Search for the cell housing the specified text and yield its [x, y] center coordinate. 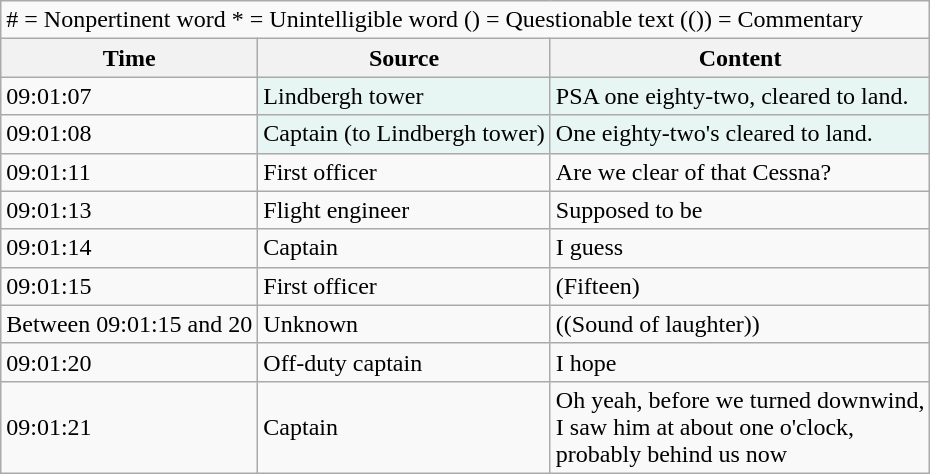
09:01:20 [130, 362]
PSA one eighty-two, cleared to land. [740, 96]
Captain (to Lindbergh tower) [404, 134]
Lindbergh tower [404, 96]
# = Nonpertinent word * = Unintelligible word () = Questionable text (()) = Commentary [466, 20]
09:01:13 [130, 210]
Time [130, 58]
09:01:15 [130, 286]
I guess [740, 248]
(Fifteen) [740, 286]
Are we clear of that Cessna? [740, 172]
Flight engineer [404, 210]
Oh yeah, before we turned downwind, I saw him at about one o'clock, probably behind us now [740, 427]
09:01:08 [130, 134]
Supposed to be [740, 210]
09:01:11 [130, 172]
09:01:21 [130, 427]
Off-duty captain [404, 362]
One eighty-two's cleared to land. [740, 134]
((Sound of laughter)) [740, 324]
09:01:14 [130, 248]
Unknown [404, 324]
Source [404, 58]
09:01:07 [130, 96]
I hope [740, 362]
Content [740, 58]
Between 09:01:15 and 20 [130, 324]
